Return the [x, y] coordinate for the center point of the cell that contains the specified text.  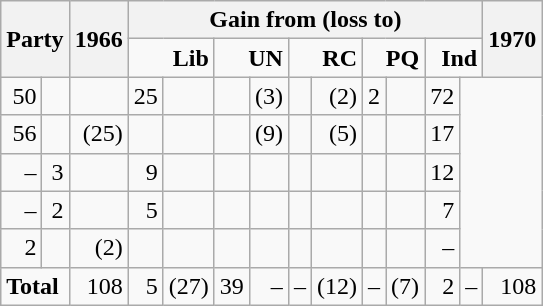
Ind [454, 58]
RC [325, 58]
72 [442, 96]
7 [442, 210]
(9) [268, 134]
(27) [188, 286]
17 [442, 134]
1970 [512, 39]
(12) [336, 286]
39 [232, 286]
(5) [336, 134]
56 [22, 134]
UN [251, 58]
(3) [268, 96]
25 [146, 96]
1966 [98, 39]
PQ [394, 58]
Gain from (loss to) [306, 20]
12 [442, 172]
3 [56, 172]
Lib [171, 58]
9 [146, 172]
Party [35, 39]
Total [35, 286]
(25) [98, 134]
50 [22, 96]
(7) [406, 286]
